Identify which cell holds the provided text, then report its [X, Y] central coordinate. 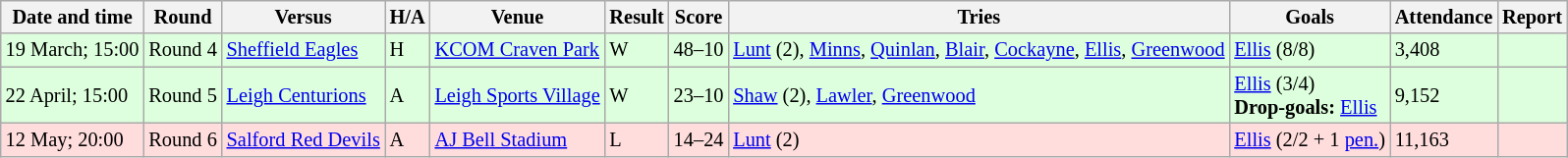
Lunt (2), Minns, Quinlan, Blair, Cockayne, Ellis, Greenwood [979, 50]
L [637, 139]
Leigh Centurions [304, 95]
Salford Red Devils [304, 139]
Score [700, 17]
48–10 [700, 50]
Ellis (3/4)Drop-goals: Ellis [1309, 95]
23–10 [700, 95]
Round 4 [183, 50]
Result [637, 17]
KCOM Craven Park [518, 50]
Round 6 [183, 139]
22 April; 15:00 [73, 95]
H/A [408, 17]
Round 5 [183, 95]
Shaw (2), Lawler, Greenwood [979, 95]
19 March; 15:00 [73, 50]
Lunt (2) [979, 139]
H [408, 50]
12 May; 20:00 [73, 139]
Date and time [73, 17]
Round [183, 17]
Ellis (8/8) [1309, 50]
14–24 [700, 139]
11,163 [1444, 139]
Attendance [1444, 17]
9,152 [1444, 95]
Goals [1309, 17]
Report [1533, 17]
Tries [979, 17]
AJ Bell Stadium [518, 139]
Sheffield Eagles [304, 50]
Ellis (2/2 + 1 pen.) [1309, 139]
3,408 [1444, 50]
Versus [304, 17]
Leigh Sports Village [518, 95]
Venue [518, 17]
